For the text-containing cell, return its midpoint in (x, y) coordinate format. 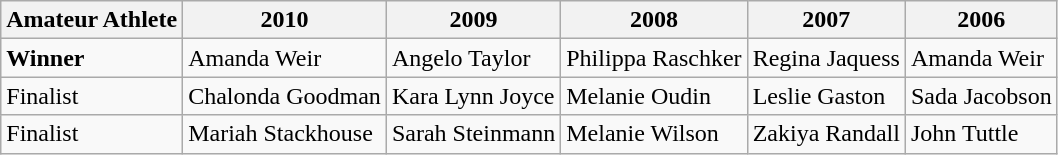
Chalonda Goodman (285, 96)
2006 (981, 20)
Zakiya Randall (826, 134)
2008 (654, 20)
Amateur Athlete (92, 20)
Melanie Oudin (654, 96)
Angelo Taylor (473, 58)
Kara Lynn Joyce (473, 96)
Philippa Raschker (654, 58)
2010 (285, 20)
Mariah Stackhouse (285, 134)
Winner (92, 58)
2007 (826, 20)
Regina Jaquess (826, 58)
Leslie Gaston (826, 96)
John Tuttle (981, 134)
Sarah Steinmann (473, 134)
2009 (473, 20)
Melanie Wilson (654, 134)
Sada Jacobson (981, 96)
